Determine the [X, Y] coordinate at the center of the cell enclosing the given text.  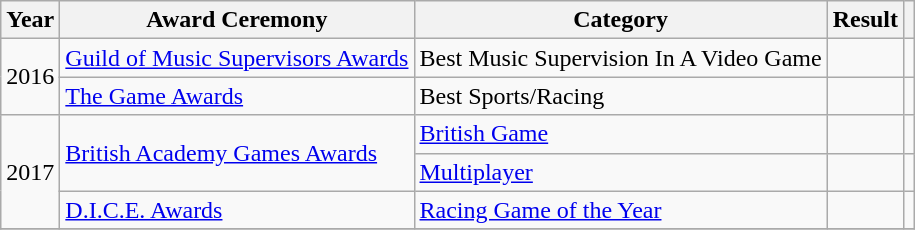
Year [30, 20]
Award Ceremony [237, 20]
British Game [620, 134]
Result [865, 20]
Best Sports/Racing [620, 96]
Multiplayer [620, 172]
British Academy Games Awards [237, 153]
D.I.C.E. Awards [237, 210]
Racing Game of the Year [620, 210]
2017 [30, 172]
Best Music Supervision In A Video Game [620, 58]
Category [620, 20]
2016 [30, 77]
The Game Awards [237, 96]
Guild of Music Supervisors Awards [237, 58]
